Pinpoint the cell where the given text exists, returning its (x, y) midpoint coordinate. 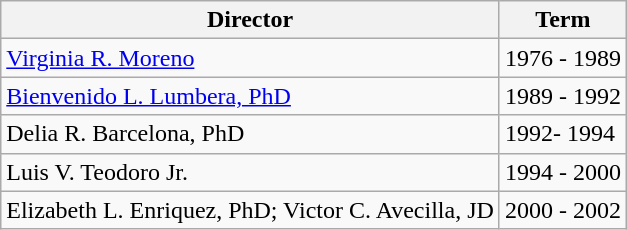
2000 - 2002 (562, 210)
Elizabeth L. Enriquez, PhD; Victor C. Avecilla, JD (250, 210)
Director (250, 20)
Delia R. Barcelona, PhD (250, 134)
1992- 1994 (562, 134)
1976 - 1989 (562, 58)
1994 - 2000 (562, 172)
Bienvenido L. Lumbera, PhD (250, 96)
Term (562, 20)
Virginia R. Moreno (250, 58)
Luis V. Teodoro Jr. (250, 172)
1989 - 1992 (562, 96)
